Extract the [x, y] coordinate from the center of the cell holding the provided text.  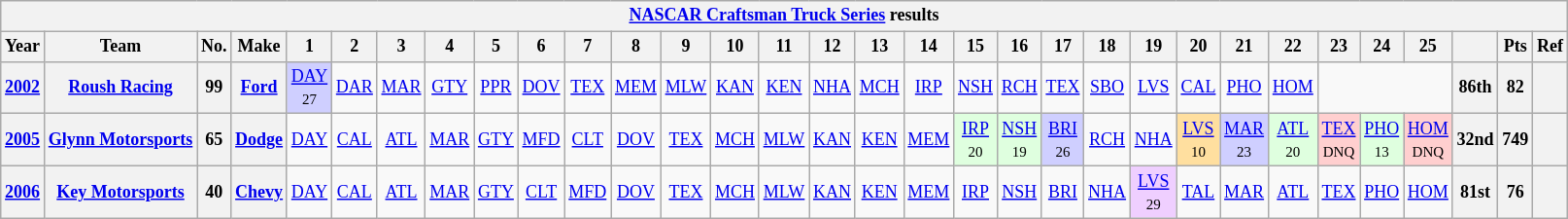
Pts [1516, 47]
Glynn Motorsports [120, 140]
BRI26 [1063, 140]
2002 [23, 88]
10 [735, 47]
MAR23 [1244, 140]
LVS [1153, 88]
13 [879, 47]
2006 [23, 192]
76 [1516, 192]
23 [1339, 47]
15 [975, 47]
9 [686, 47]
LVS29 [1153, 192]
ATL20 [1292, 140]
19 [1153, 47]
PPR [496, 88]
BRI [1063, 192]
PHO13 [1381, 140]
86th [1475, 88]
2 [354, 47]
81st [1475, 192]
14 [929, 47]
4 [450, 47]
Team [120, 47]
Ref [1551, 47]
7 [588, 47]
Roush Racing [120, 88]
TEXDNQ [1339, 140]
32nd [1475, 140]
99 [214, 88]
8 [636, 47]
NSH19 [1019, 140]
5 [496, 47]
HOMDNQ [1428, 140]
12 [833, 47]
DAY27 [309, 88]
65 [214, 140]
Ford [259, 88]
3 [401, 47]
6 [541, 47]
TAL [1199, 192]
18 [1108, 47]
11 [783, 47]
DAR [354, 88]
LVS10 [1199, 140]
749 [1516, 140]
Chevy [259, 192]
40 [214, 192]
NASCAR Craftsman Truck Series results [784, 16]
1 [309, 47]
17 [1063, 47]
20 [1199, 47]
25 [1428, 47]
24 [1381, 47]
22 [1292, 47]
Year [23, 47]
IRP20 [975, 140]
Make [259, 47]
No. [214, 47]
82 [1516, 88]
Dodge [259, 140]
SBO [1108, 88]
16 [1019, 47]
21 [1244, 47]
2005 [23, 140]
Key Motorsports [120, 192]
